Detect which cell encompasses the target text, then output its [X, Y] center coordinate. 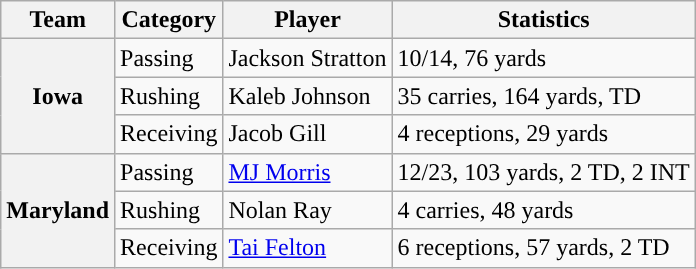
Kaleb Johnson [308, 96]
4 receptions, 29 yards [544, 134]
Iowa [58, 96]
Team [58, 20]
Player [308, 20]
12/23, 103 yards, 2 TD, 2 INT [544, 172]
4 carries, 48 yards [544, 210]
Statistics [544, 20]
Tai Felton [308, 248]
Jacob Gill [308, 134]
10/14, 76 yards [544, 58]
Category [169, 20]
Nolan Ray [308, 210]
Maryland [58, 210]
35 carries, 164 yards, TD [544, 96]
6 receptions, 57 yards, 2 TD [544, 248]
MJ Morris [308, 172]
Jackson Stratton [308, 58]
